For the text-containing cell, return its midpoint in (x, y) coordinate format. 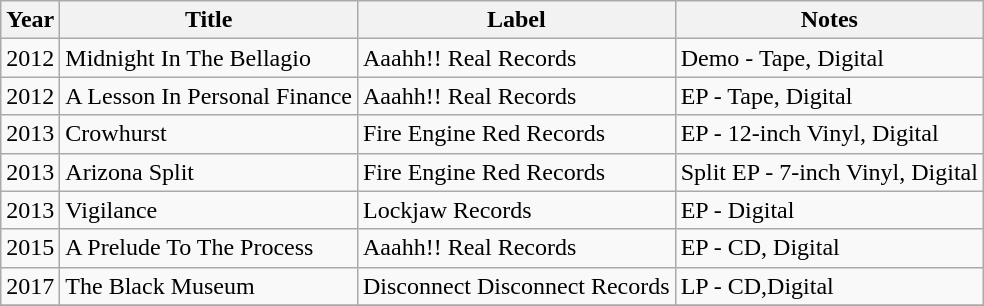
Lockjaw Records (516, 210)
EP - Digital (829, 210)
EP - Tape, Digital (829, 96)
Vigilance (209, 210)
2015 (30, 248)
2017 (30, 286)
Title (209, 20)
Demo - Tape, Digital (829, 58)
EP - CD, Digital (829, 248)
Notes (829, 20)
The Black Museum (209, 286)
A Prelude To The Process (209, 248)
Disconnect Disconnect Records (516, 286)
Crowhurst (209, 134)
A Lesson In Personal Finance (209, 96)
Label (516, 20)
LP - CD,Digital (829, 286)
EP - 12-inch Vinyl, Digital (829, 134)
Year (30, 20)
Arizona Split (209, 172)
Midnight In The Bellagio (209, 58)
Split EP - 7-inch Vinyl, Digital (829, 172)
